Scan for the cell matching the given text and deliver its (X, Y) coordinate at center. 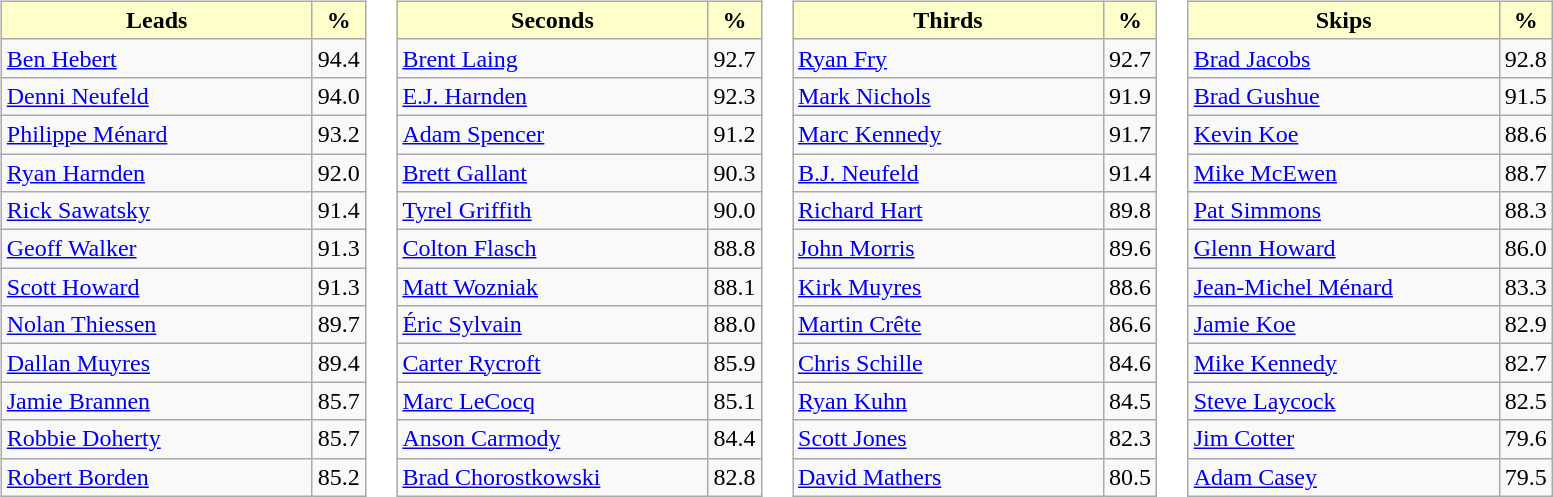
Brad Chorostkowski (552, 477)
Jim Cotter (1344, 439)
Philippe Ménard (156, 134)
Mike Kennedy (1344, 363)
Brad Gushue (1344, 96)
91.9 (1130, 96)
82.8 (734, 477)
Ryan Harnden (156, 173)
88.1 (734, 287)
B.J. Neufeld (948, 173)
Matt Wozniak (552, 287)
Scott Jones (948, 439)
88.0 (734, 325)
Thirds (948, 20)
Denni Neufeld (156, 96)
Martin Crête (948, 325)
79.6 (1526, 439)
84.4 (734, 439)
89.8 (1130, 211)
85.2 (338, 477)
89.7 (338, 325)
92.8 (1526, 58)
Brent Laing (552, 58)
E.J. Harnden (552, 96)
Seconds (552, 20)
89.4 (338, 363)
79.5 (1526, 477)
Brad Jacobs (1344, 58)
88.8 (734, 249)
Adam Casey (1344, 477)
Jamie Brannen (156, 401)
91.5 (1526, 96)
Ryan Fry (948, 58)
Brett Gallant (552, 173)
Dallan Muyres (156, 363)
85.1 (734, 401)
Rick Sawatsky (156, 211)
Glenn Howard (1344, 249)
94.4 (338, 58)
Steve Laycock (1344, 401)
Carter Rycroft (552, 363)
84.5 (1130, 401)
Scott Howard (156, 287)
86.6 (1130, 325)
Colton Flasch (552, 249)
Nolan Thiessen (156, 325)
80.5 (1130, 477)
Tyrel Griffith (552, 211)
Robbie Doherty (156, 439)
Leads (156, 20)
91.7 (1130, 134)
90.3 (734, 173)
90.0 (734, 211)
92.3 (734, 96)
Jean-Michel Ménard (1344, 287)
Kevin Koe (1344, 134)
89.6 (1130, 249)
Pat Simmons (1344, 211)
Kirk Muyres (948, 287)
85.9 (734, 363)
Mark Nichols (948, 96)
David Mathers (948, 477)
Marc Kennedy (948, 134)
83.3 (1526, 287)
Mike McEwen (1344, 173)
Ben Hebert (156, 58)
Richard Hart (948, 211)
Geoff Walker (156, 249)
91.2 (734, 134)
Anson Carmody (552, 439)
Marc LeCocq (552, 401)
92.0 (338, 173)
88.3 (1526, 211)
Jamie Koe (1344, 325)
94.0 (338, 96)
88.7 (1526, 173)
Chris Schille (948, 363)
Éric Sylvain (552, 325)
Robert Borden (156, 477)
Skips (1344, 20)
John Morris (948, 249)
82.3 (1130, 439)
Ryan Kuhn (948, 401)
82.5 (1526, 401)
93.2 (338, 134)
82.9 (1526, 325)
Adam Spencer (552, 134)
82.7 (1526, 363)
86.0 (1526, 249)
84.6 (1130, 363)
